Capture the cell that displays the provided text and extract its [X, Y] central coordinate. 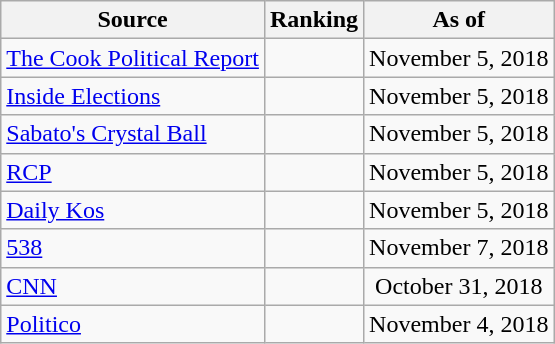
Sabato's Crystal Ball [133, 134]
Ranking [314, 20]
As of [459, 20]
Source [133, 20]
CNN [133, 286]
November 7, 2018 [459, 248]
October 31, 2018 [459, 286]
The Cook Political Report [133, 58]
538 [133, 248]
Politico [133, 324]
Inside Elections [133, 96]
Daily Kos [133, 210]
RCP [133, 172]
November 4, 2018 [459, 324]
